Output the [x, y] coordinate of the center of the cell containing the given text.  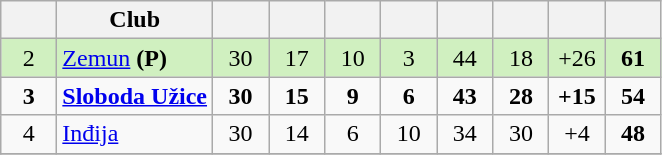
54 [633, 96]
Sloboda Užice [135, 96]
4 [29, 134]
Zemun (P) [135, 58]
43 [465, 96]
17 [297, 58]
18 [521, 58]
+4 [577, 134]
+26 [577, 58]
9 [353, 96]
14 [297, 134]
48 [633, 134]
15 [297, 96]
Club [135, 20]
34 [465, 134]
44 [465, 58]
Inđija [135, 134]
28 [521, 96]
61 [633, 58]
+15 [577, 96]
2 [29, 58]
